Detect which cell encompasses the target text, then output its [x, y] center coordinate. 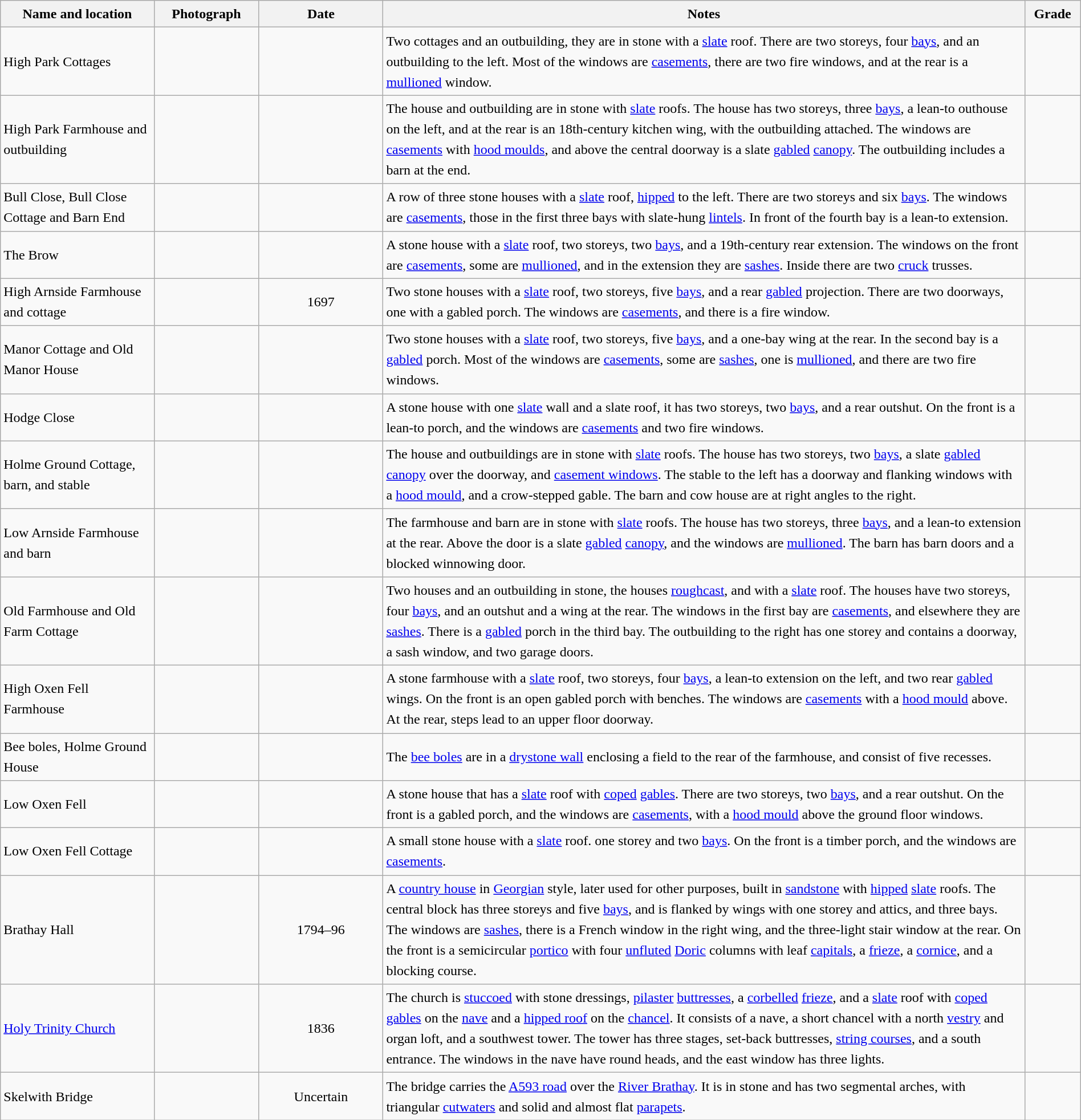
A small stone house with a slate roof. one storey and two bays. On the front is a timber porch, and the windows are casements. [704, 852]
High Oxen Fell Farmhouse [78, 699]
Notes [704, 14]
The Brow [78, 254]
Holme Ground Cottage, barn, and stable [78, 474]
Low Oxen Fell [78, 804]
Low Arnside Farmhouse and barn [78, 543]
Grade [1052, 14]
High Park Farmhouse and outbuilding [78, 139]
Uncertain [321, 1096]
Hodge Close [78, 417]
Date [321, 14]
Manor Cottage and Old Manor House [78, 359]
High Arnside Farmhouse and cottage [78, 302]
Name and location [78, 14]
High Park Cottages [78, 62]
Old Farmhouse and Old Farm Cottage [78, 620]
Photograph [206, 14]
1794–96 [321, 930]
Skelwith Bridge [78, 1096]
Brathay Hall [78, 930]
Low Oxen Fell Cottage [78, 852]
Holy Trinity Church [78, 1029]
1697 [321, 302]
The bee boles are in a drystone wall enclosing a field to the rear of the farmhouse, and consist of five recesses. [704, 757]
1836 [321, 1029]
Bee boles, Holme Ground House [78, 757]
Bull Close, Bull Close Cottage and Barn End [78, 208]
